Provide the [X, Y] coordinate of the cell's center where the given text is located.  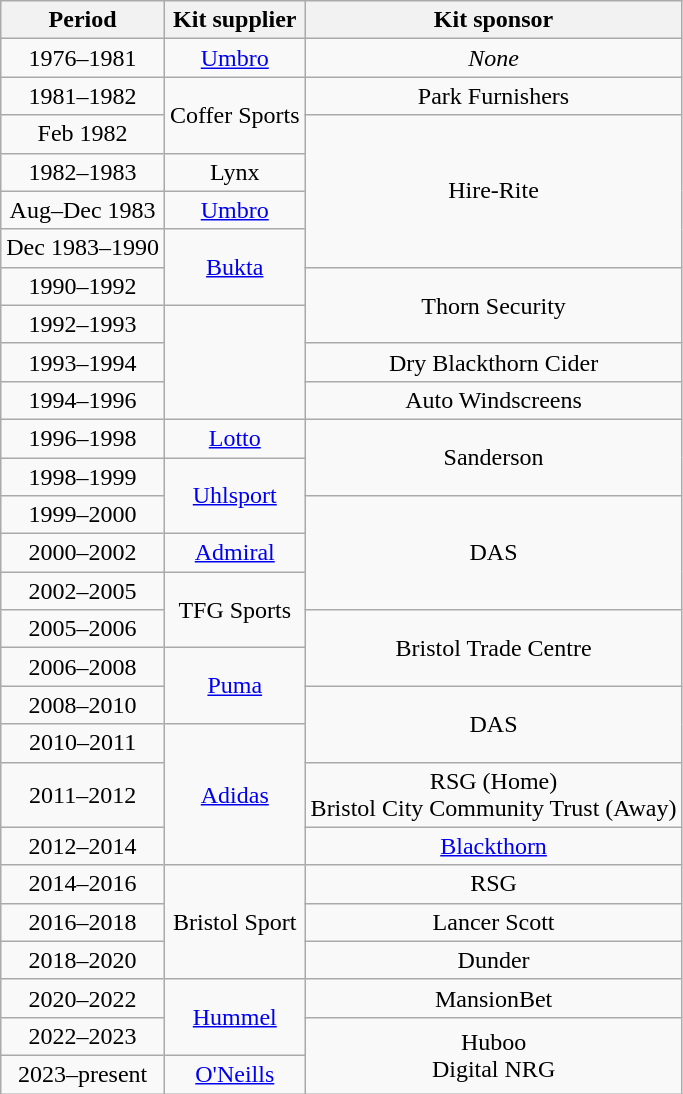
Thorn Security [494, 305]
2000–2002 [83, 553]
RSG (Home)Bristol City Community Trust (Away) [494, 794]
1994–1996 [83, 400]
O'Neills [234, 1074]
Uhlsport [234, 496]
Puma [234, 686]
2005–2006 [83, 629]
Kit sponsor [494, 20]
Hummel [234, 1017]
1981–1982 [83, 96]
Dunder [494, 960]
Lancer Scott [494, 922]
Kit supplier [234, 20]
Sanderson [494, 457]
Bristol Trade Centre [494, 648]
1982–1983 [83, 172]
Auto Windscreens [494, 400]
Adidas [234, 794]
TFG Sports [234, 610]
Park Furnishers [494, 96]
Dec 1983–1990 [83, 248]
Aug–Dec 1983 [83, 210]
None [494, 58]
1999–2000 [83, 515]
2002–2005 [83, 591]
Hire-Rite [494, 191]
Bukta [234, 267]
2018–2020 [83, 960]
Period [83, 20]
2010–2011 [83, 743]
HubooDigital NRG [494, 1055]
Dry Blackthorn Cider [494, 362]
MansionBet [494, 998]
Blackthorn [494, 846]
2020–2022 [83, 998]
Bristol Sport [234, 922]
2022–2023 [83, 1036]
1992–1993 [83, 324]
Feb 1982 [83, 134]
1976–1981 [83, 58]
1990–1992 [83, 286]
Lynx [234, 172]
1998–1999 [83, 477]
2011–2012 [83, 794]
RSG [494, 884]
2012–2014 [83, 846]
2016–2018 [83, 922]
2008–2010 [83, 705]
1996–1998 [83, 438]
1993–1994 [83, 362]
2023–present [83, 1074]
Lotto [234, 438]
Admiral [234, 553]
2006–2008 [83, 667]
2014–2016 [83, 884]
Coffer Sports [234, 115]
